Pinpoint the cell where the given text exists, returning its [X, Y] midpoint coordinate. 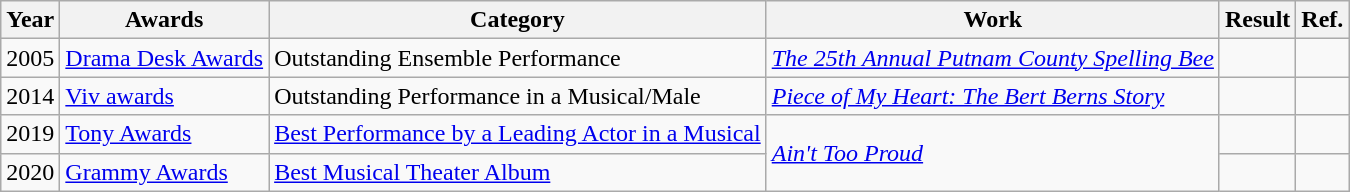
Ref. [1322, 20]
Outstanding Performance in a Musical/Male [518, 96]
2019 [30, 134]
2020 [30, 172]
Year [30, 20]
Work [992, 20]
Ain't Too Proud [992, 153]
Outstanding Ensemble Performance [518, 58]
Piece of My Heart: The Bert Berns Story [992, 96]
2014 [30, 96]
The 25th Annual Putnam County Spelling Bee [992, 58]
Viv awards [164, 96]
2005 [30, 58]
Drama Desk Awards [164, 58]
Best Musical Theater Album [518, 172]
Result [1257, 20]
Grammy Awards [164, 172]
Tony Awards [164, 134]
Best Performance by a Leading Actor in a Musical [518, 134]
Awards [164, 20]
Category [518, 20]
